Detect which cell encompasses the target text, then output its (x, y) center coordinate. 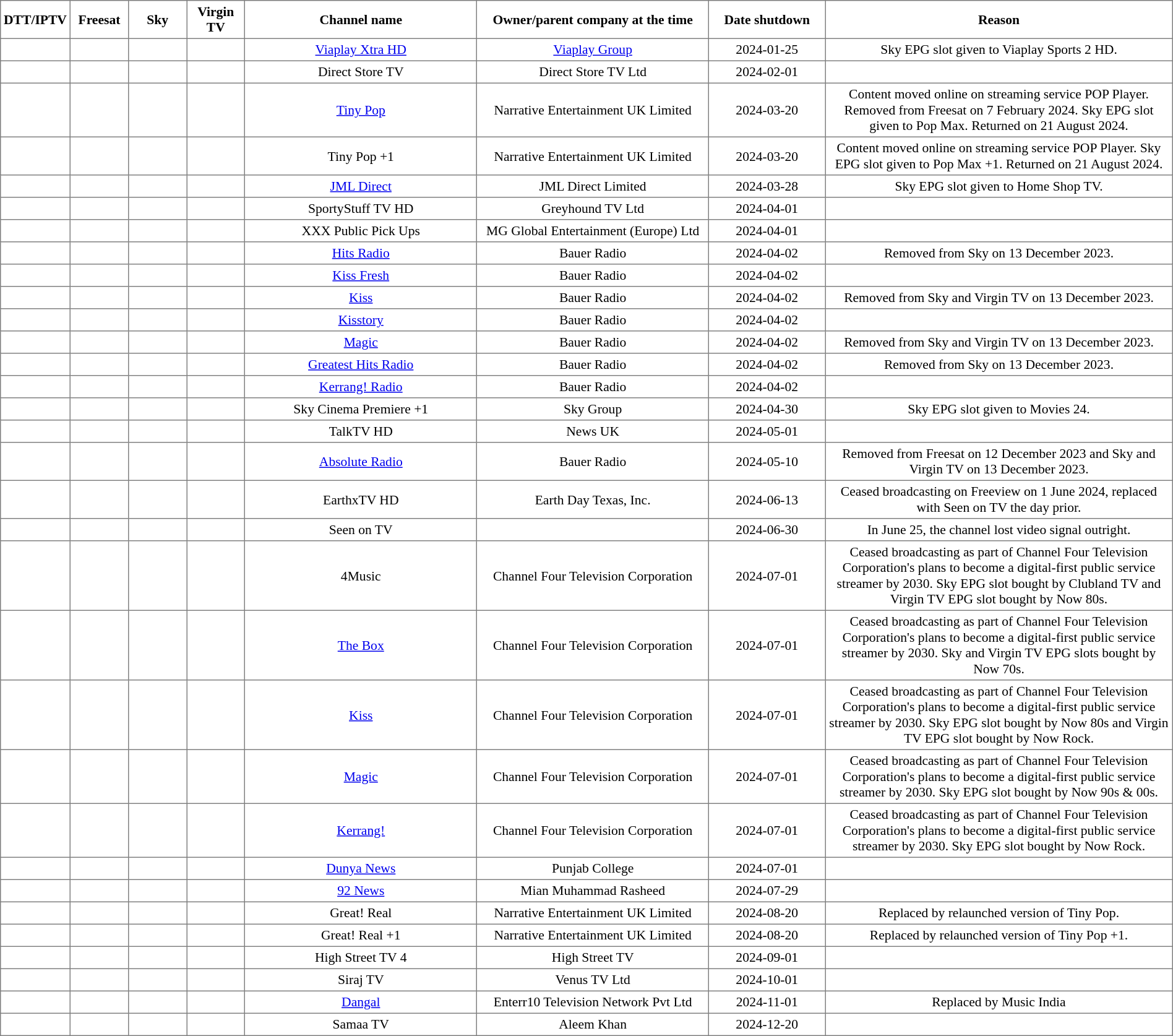
Content moved online on streaming service POP Player. Sky EPG slot given to Pop Max +1. Returned on 21 August 2024. (999, 156)
Replaced by relaunched version of Tiny Pop. (999, 913)
Tiny Pop (361, 110)
Owner/parent company at the time (593, 20)
High Street TV 4 (361, 957)
Seen on TV (361, 530)
Viaplay Xtra HD (361, 50)
JML Direct (361, 186)
DTT/IPTV (35, 20)
Greatest Hits Radio (361, 365)
Sky Cinema Premiere +1 (361, 409)
Aleem Khan (593, 1024)
Direct Store TV (361, 72)
Kerrang! Radio (361, 387)
Sky Group (593, 409)
Replaced by Music India (999, 1002)
The Box (361, 645)
2024-07-29 (767, 891)
2024-10-01 (767, 980)
2024-12-20 (767, 1024)
2024-04-30 (767, 409)
Sky EPG slot given to Viaplay Sports 2 HD. (999, 50)
2024-01-25 (767, 50)
Kiss Fresh (361, 275)
Punjab College (593, 868)
Reason (999, 20)
Tiny Pop +1 (361, 156)
Date shutdown (767, 20)
2024-06-30 (767, 530)
Earth Day Texas, Inc. (593, 499)
Sky EPG slot given to Movies 24. (999, 409)
Channel name (361, 20)
Enterr10 Television Network Pvt Ltd (593, 1002)
Great! Real (361, 913)
Replaced by relaunched version of Tiny Pop +1. (999, 935)
Direct Store TV Ltd (593, 72)
Freesat (99, 20)
2024-11-01 (767, 1002)
Kerrang! (361, 831)
Viaplay Group (593, 50)
Mian Muhammad Rasheed (593, 891)
SportyStuff TV HD (361, 209)
2024-06-13 (767, 499)
Hits Radio (361, 253)
Siraj TV (361, 980)
2024-02-01 (767, 72)
Absolute Radio (361, 462)
Removed from Freesat on 12 December 2023 and Sky and Virgin TV on 13 December 2023. (999, 462)
2024-05-01 (767, 431)
News UK (593, 431)
High Street TV (593, 957)
Dangal (361, 1002)
In June 25, the channel lost video signal outright. (999, 530)
Dunya News (361, 868)
92 News (361, 891)
2024-09-01 (767, 957)
MG Global Entertainment (Europe) Ltd (593, 231)
Sky EPG slot given to Home Shop TV. (999, 186)
Samaa TV (361, 1024)
JML Direct Limited (593, 186)
Venus TV Ltd (593, 980)
XXX Public Pick Ups (361, 231)
Virgin TV (216, 20)
Sky (158, 20)
2024-05-10 (767, 462)
Greyhound TV Ltd (593, 209)
Ceased broadcasting on Freeview on 1 June 2024, replaced with Seen on TV the day prior. (999, 499)
Great! Real +1 (361, 935)
EarthxTV HD (361, 499)
Kisstory (361, 320)
TalkTV HD (361, 431)
2024-03-28 (767, 186)
4Music (361, 576)
